Return the (x, y) coordinate for the center point of the cell that contains the specified text.  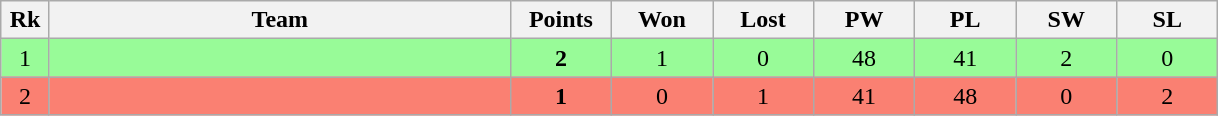
SL (1168, 20)
Rk (26, 20)
Lost (762, 20)
Team (280, 20)
PW (864, 20)
PL (966, 20)
Won (662, 20)
Points (560, 20)
SW (1066, 20)
